Locate the cell with the specified text and output its (x, y) center coordinate. 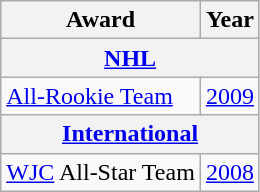
All-Rookie Team (101, 96)
International (130, 134)
WJC All-Star Team (101, 172)
2009 (230, 96)
2008 (230, 172)
Year (230, 20)
Award (101, 20)
NHL (130, 58)
